Determine the [x, y] coordinate at the center of the cell enclosing the given text.  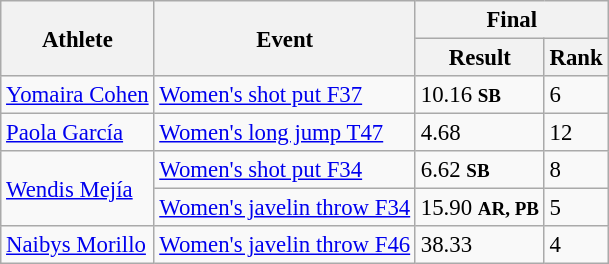
Women's long jump T47 [285, 133]
Wendis Mejía [78, 188]
38.33 [480, 245]
4 [576, 245]
Women's javelin throw F46 [285, 245]
Women's shot put F34 [285, 170]
Event [285, 38]
Final [512, 20]
6 [576, 95]
15.90 AR, PB [480, 208]
10.16 SB [480, 95]
Yomaira Cohen [78, 95]
Women's javelin throw F34 [285, 208]
Athlete [78, 38]
4.68 [480, 133]
Women's shot put F37 [285, 95]
8 [576, 170]
Rank [576, 58]
5 [576, 208]
12 [576, 133]
6.62 SB [480, 170]
Paola García [78, 133]
Result [480, 58]
Naibys Morillo [78, 245]
